Scan for the cell matching the given text and deliver its (x, y) coordinate at center. 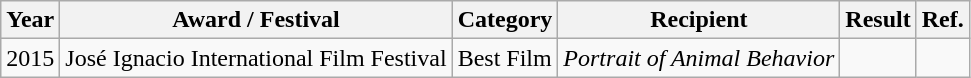
Result (878, 20)
2015 (30, 58)
Year (30, 20)
Best Film (505, 58)
José Ignacio International Film Festival (256, 58)
Ref. (942, 20)
Award / Festival (256, 20)
Category (505, 20)
Recipient (699, 20)
Portrait of Animal Behavior (699, 58)
